Determine the [x, y] coordinate at the center of the cell enclosing the given text.  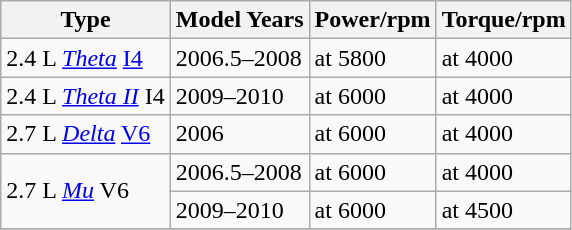
Type [86, 20]
at 4500 [504, 210]
Model Years [240, 20]
Torque/rpm [504, 20]
at 5800 [372, 58]
2.4 L Theta I4 [86, 58]
Power/rpm [372, 20]
2.4 L Theta II I4 [86, 96]
2.7 L Delta V6 [86, 134]
2.7 L Mu V6 [86, 191]
2006 [240, 134]
